Return the [x, y] coordinate for the center point of the cell that contains the specified text.  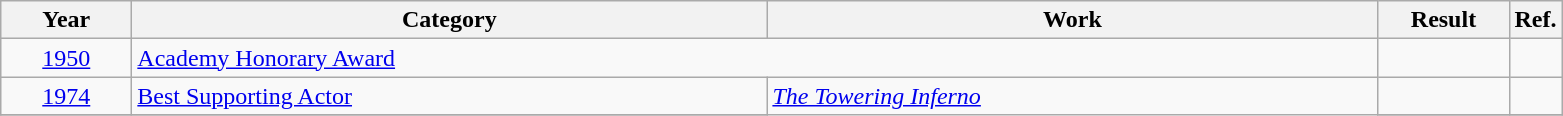
1950 [66, 58]
The Towering Inferno [1072, 96]
1974 [66, 96]
Work [1072, 20]
Result [1444, 20]
Best Supporting Actor [450, 96]
Ref. [1536, 20]
Category [450, 20]
Year [66, 20]
Academy Honorary Award [755, 58]
